Scan for the cell matching the given text and deliver its (x, y) coordinate at center. 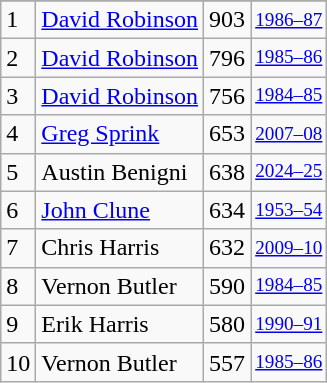
2009–10 (289, 248)
7 (18, 248)
638 (228, 172)
2024–25 (289, 172)
903 (228, 20)
2 (18, 58)
1953–54 (289, 210)
8 (18, 286)
4 (18, 134)
6 (18, 210)
1 (18, 20)
1986–87 (289, 20)
756 (228, 96)
580 (228, 324)
9 (18, 324)
1990–91 (289, 324)
John Clune (120, 210)
3 (18, 96)
653 (228, 134)
557 (228, 362)
Greg Sprink (120, 134)
5 (18, 172)
632 (228, 248)
10 (18, 362)
796 (228, 58)
2007–08 (289, 134)
Austin Benigni (120, 172)
Chris Harris (120, 248)
Erik Harris (120, 324)
590 (228, 286)
634 (228, 210)
